Provide the [x, y] coordinate of the cell's center where the given text is located.  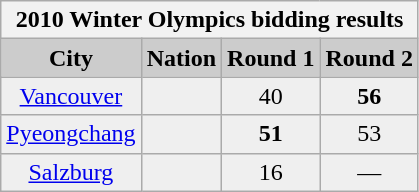
56 [369, 96]
40 [271, 96]
53 [369, 134]
City [71, 58]
— [369, 172]
16 [271, 172]
Pyeongchang [71, 134]
51 [271, 134]
Round 1 [271, 58]
Vancouver [71, 96]
2010 Winter Olympics bidding results [210, 20]
Round 2 [369, 58]
Nation [181, 58]
Salzburg [71, 172]
